Return the [X, Y] coordinate for the center point of the cell that contains the specified text.  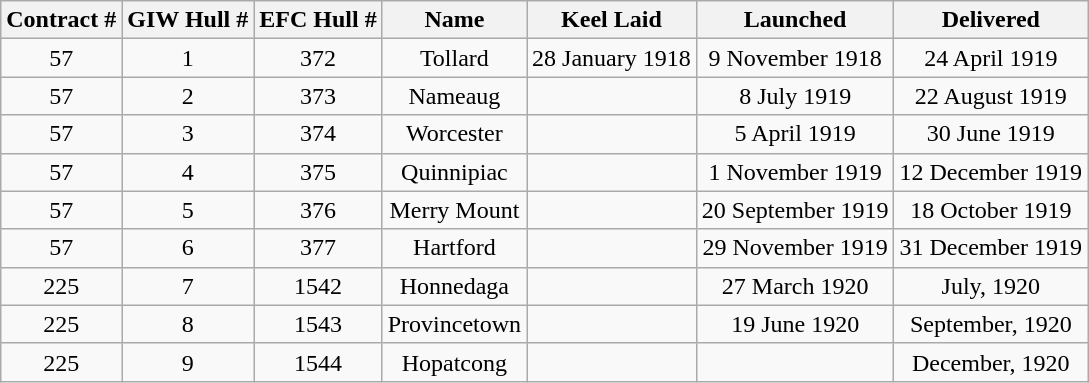
Keel Laid [612, 20]
Name [454, 20]
377 [318, 248]
12 December 1919 [991, 172]
8 [188, 324]
Provincetown [454, 324]
31 December 1919 [991, 248]
27 March 1920 [795, 286]
1 [188, 58]
18 October 1919 [991, 210]
1543 [318, 324]
24 April 1919 [991, 58]
373 [318, 96]
Launched [795, 20]
4 [188, 172]
9 [188, 362]
19 June 1920 [795, 324]
Merry Mount [454, 210]
5 [188, 210]
1544 [318, 362]
372 [318, 58]
July, 1920 [991, 286]
EFC Hull # [318, 20]
20 September 1919 [795, 210]
376 [318, 210]
December, 1920 [991, 362]
Nameaug [454, 96]
5 April 1919 [795, 134]
3 [188, 134]
September, 1920 [991, 324]
1542 [318, 286]
29 November 1919 [795, 248]
2 [188, 96]
30 June 1919 [991, 134]
Worcester [454, 134]
Hopatcong [454, 362]
1 November 1919 [795, 172]
Tollard [454, 58]
GIW Hull # [188, 20]
Quinnipiac [454, 172]
Honnedaga [454, 286]
9 November 1918 [795, 58]
8 July 1919 [795, 96]
22 August 1919 [991, 96]
Delivered [991, 20]
7 [188, 286]
Hartford [454, 248]
6 [188, 248]
Contract # [62, 20]
28 January 1918 [612, 58]
375 [318, 172]
374 [318, 134]
